Extract the [x, y] coordinate from the center of the cell holding the provided text.  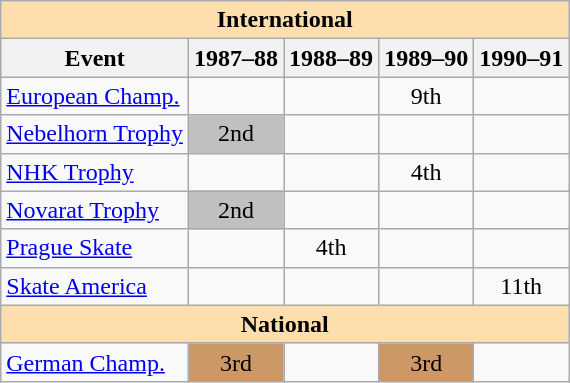
National [285, 324]
1990–91 [522, 58]
1989–90 [426, 58]
European Champ. [95, 96]
Prague Skate [95, 248]
9th [426, 96]
1988–89 [332, 58]
Novarat Trophy [95, 210]
Event [95, 58]
Skate America [95, 286]
International [285, 20]
German Champ. [95, 362]
NHK Trophy [95, 172]
1987–88 [236, 58]
Nebelhorn Trophy [95, 134]
11th [522, 286]
